From the cell containing the given text, extract its center point as [X, Y] coordinate. 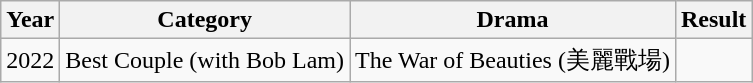
The War of Beauties (美麗戰場) [513, 60]
Year [30, 20]
Drama [513, 20]
2022 [30, 60]
Best Couple (with Bob Lam) [205, 60]
Category [205, 20]
Result [713, 20]
